Provide the (x, y) coordinate of the cell's center where the given text is located.  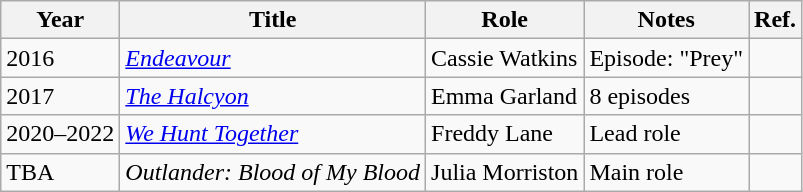
We Hunt Together (273, 134)
Ref. (776, 20)
Lead role (666, 134)
Endeavour (273, 58)
Cassie Watkins (505, 58)
2020–2022 (60, 134)
Emma Garland (505, 96)
Julia Morriston (505, 172)
The Halcyon (273, 96)
2016 (60, 58)
Episode: "Prey" (666, 58)
Main role (666, 172)
Freddy Lane (505, 134)
Role (505, 20)
8 episodes (666, 96)
Outlander: Blood of My Blood (273, 172)
2017 (60, 96)
Year (60, 20)
Title (273, 20)
Notes (666, 20)
TBA (60, 172)
